For the text-containing cell, return its midpoint in (x, y) coordinate format. 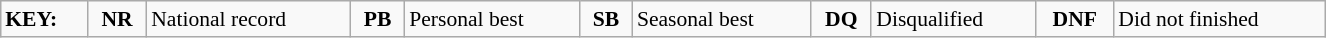
Personal best (492, 19)
DQ (841, 19)
DNF (1074, 19)
PB (378, 19)
Seasonal best (722, 19)
KEY: (44, 19)
NR (117, 19)
National record (248, 19)
Did not finished (1220, 19)
SB (606, 19)
Disqualified (954, 19)
